Extract the (x, y) coordinate from the center of the cell holding the provided text.  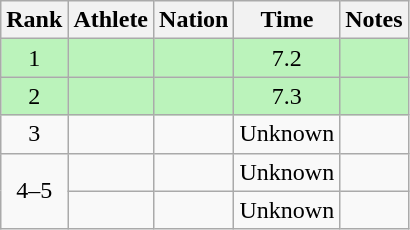
2 (34, 96)
7.3 (287, 96)
3 (34, 134)
4–5 (34, 191)
Time (287, 20)
Nation (194, 20)
Notes (374, 20)
Athlete (111, 20)
1 (34, 58)
Rank (34, 20)
7.2 (287, 58)
